Output the [X, Y] coordinate of the center of the cell containing the given text.  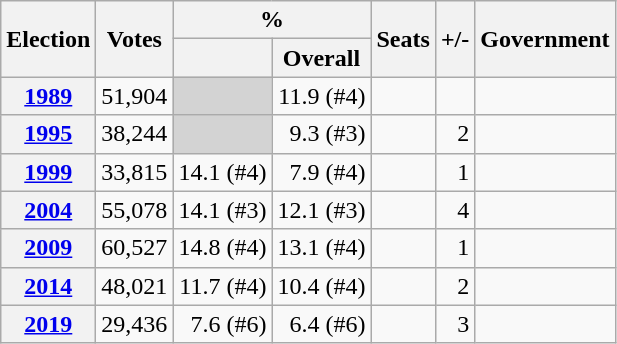
13.1 (#4) [322, 248]
2014 [48, 286]
1989 [48, 96]
Election [48, 39]
3 [454, 324]
7.9 (#4) [322, 172]
12.1 (#3) [322, 210]
% [272, 20]
14.1 (#3) [222, 210]
1999 [48, 172]
55,078 [134, 210]
Seats [403, 39]
14.1 (#4) [222, 172]
+/- [454, 39]
Government [545, 39]
Votes [134, 39]
2004 [48, 210]
7.6 (#6) [222, 324]
2009 [48, 248]
2019 [48, 324]
4 [454, 210]
29,436 [134, 324]
38,244 [134, 134]
Overall [322, 58]
33,815 [134, 172]
48,021 [134, 286]
14.8 (#4) [222, 248]
10.4 (#4) [322, 286]
60,527 [134, 248]
11.7 (#4) [222, 286]
1995 [48, 134]
9.3 (#3) [322, 134]
11.9 (#4) [322, 96]
6.4 (#6) [322, 324]
51,904 [134, 96]
